Output the (X, Y) coordinate of the center of the cell containing the given text.  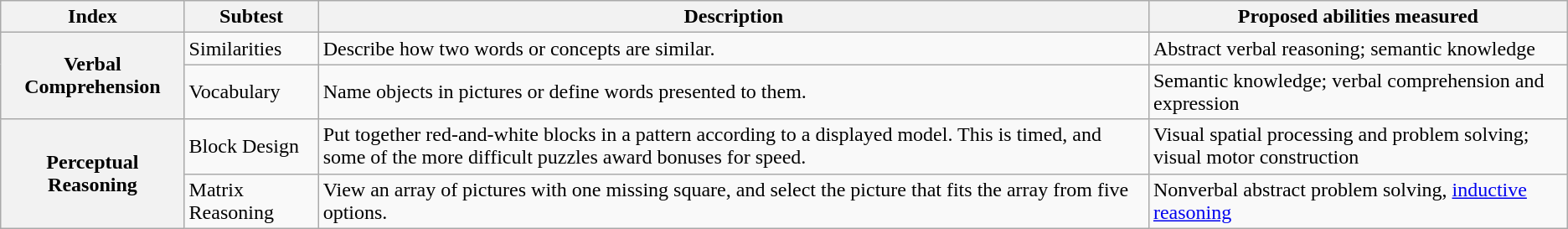
Block Design (251, 146)
Proposed abilities measured (1358, 17)
Name objects in pictures or define words presented to them. (734, 92)
Abstract verbal reasoning; semantic knowledge (1358, 49)
Nonverbal abstract problem solving, inductive reasoning (1358, 201)
Perceptual Reasoning (92, 174)
Verbal Comprehension (92, 75)
Describe how two words or concepts are similar. (734, 49)
Vocabulary (251, 92)
Visual spatial processing and problem solving; visual motor construction (1358, 146)
View an array of pictures with one missing square, and select the picture that fits the array from five options. (734, 201)
Matrix Reasoning (251, 201)
Subtest (251, 17)
Similarities (251, 49)
Semantic knowledge; verbal comprehension and expression (1358, 92)
Description (734, 17)
Index (92, 17)
